Identify which cell holds the provided text, then report its (x, y) central coordinate. 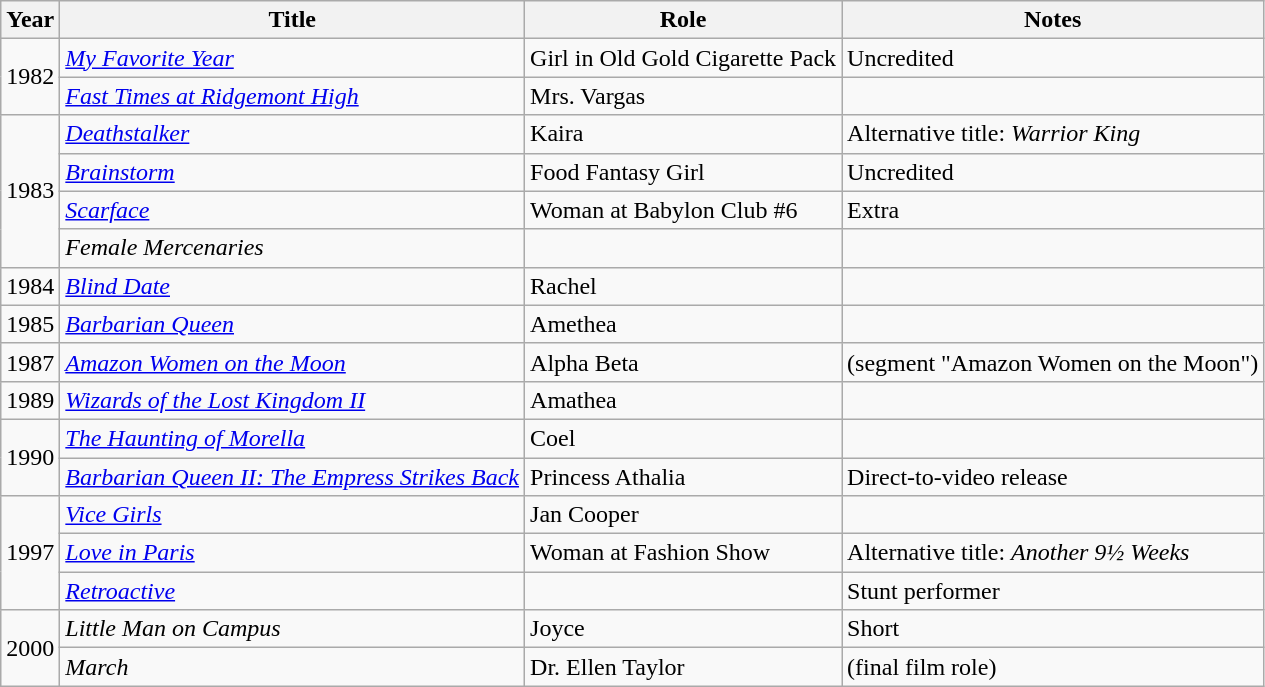
Extra (1053, 210)
Alternative title: Another 9½ Weeks (1053, 553)
Amazon Women on the Moon (292, 362)
Deathstalker (292, 134)
Title (292, 20)
Alpha Beta (684, 362)
My Favorite Year (292, 58)
1987 (30, 362)
Kaira (684, 134)
Notes (1053, 20)
Retroactive (292, 591)
Direct-to-video release (1053, 477)
1982 (30, 77)
Barbarian Queen (292, 324)
Female Mercenaries (292, 248)
Girl in Old Gold Cigarette Pack (684, 58)
Alternative title: Warrior King (1053, 134)
Woman at Babylon Club #6 (684, 210)
Short (1053, 629)
Brainstorm (292, 172)
1990 (30, 457)
Woman at Fashion Show (684, 553)
March (292, 667)
Blind Date (292, 286)
The Haunting of Morella (292, 438)
Joyce (684, 629)
Scarface (292, 210)
Amethea (684, 324)
Stunt performer (1053, 591)
Vice Girls (292, 515)
1985 (30, 324)
Little Man on Campus (292, 629)
Jan Cooper (684, 515)
Dr. Ellen Taylor (684, 667)
Year (30, 20)
Wizards of the Lost Kingdom II (292, 400)
Food Fantasy Girl (684, 172)
Fast Times at Ridgemont High (292, 96)
Rachel (684, 286)
Love in Paris (292, 553)
1983 (30, 191)
Amathea (684, 400)
Role (684, 20)
Coel (684, 438)
Princess Athalia (684, 477)
1989 (30, 400)
Barbarian Queen II: The Empress Strikes Back (292, 477)
(final film role) (1053, 667)
2000 (30, 648)
(segment "Amazon Women on the Moon") (1053, 362)
1984 (30, 286)
1997 (30, 553)
Mrs. Vargas (684, 96)
